Scan for the cell matching the given text and deliver its [x, y] coordinate at center. 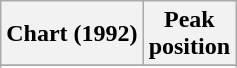
Peakposition [189, 34]
Chart (1992) [72, 34]
